For the text-containing cell, return its midpoint in [X, Y] coordinate format. 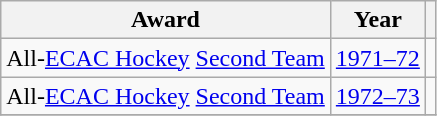
1971–72 [378, 58]
Award [166, 20]
Year [378, 20]
1972–73 [378, 96]
